Pinpoint the cell where the given text exists, returning its [x, y] midpoint coordinate. 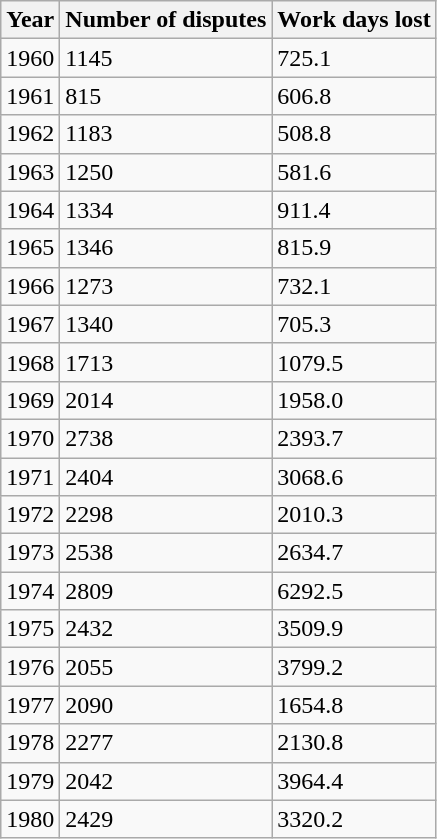
1963 [30, 172]
1966 [30, 286]
6292.5 [354, 591]
2042 [166, 781]
2298 [166, 515]
1970 [30, 438]
911.4 [354, 210]
1972 [30, 515]
1973 [30, 553]
2538 [166, 553]
1965 [30, 248]
1654.8 [354, 705]
2277 [166, 743]
Number of disputes [166, 20]
2055 [166, 667]
2393.7 [354, 438]
1183 [166, 134]
2130.8 [354, 743]
815.9 [354, 248]
1334 [166, 210]
1079.5 [354, 362]
508.8 [354, 134]
1969 [30, 400]
1961 [30, 96]
815 [166, 96]
1968 [30, 362]
3068.6 [354, 477]
1977 [30, 705]
1273 [166, 286]
Work days lost [354, 20]
3320.2 [354, 819]
2432 [166, 629]
2634.7 [354, 553]
3964.4 [354, 781]
725.1 [354, 58]
606.8 [354, 96]
3509.9 [354, 629]
1958.0 [354, 400]
1962 [30, 134]
1976 [30, 667]
1250 [166, 172]
2738 [166, 438]
705.3 [354, 324]
2014 [166, 400]
2090 [166, 705]
1145 [166, 58]
1980 [30, 819]
1960 [30, 58]
2429 [166, 819]
Year [30, 20]
1978 [30, 743]
2010.3 [354, 515]
1964 [30, 210]
1967 [30, 324]
2404 [166, 477]
1971 [30, 477]
1713 [166, 362]
1979 [30, 781]
1340 [166, 324]
1975 [30, 629]
581.6 [354, 172]
2809 [166, 591]
1346 [166, 248]
1974 [30, 591]
732.1 [354, 286]
3799.2 [354, 667]
